From the cell containing the given text, extract its center point as [x, y] coordinate. 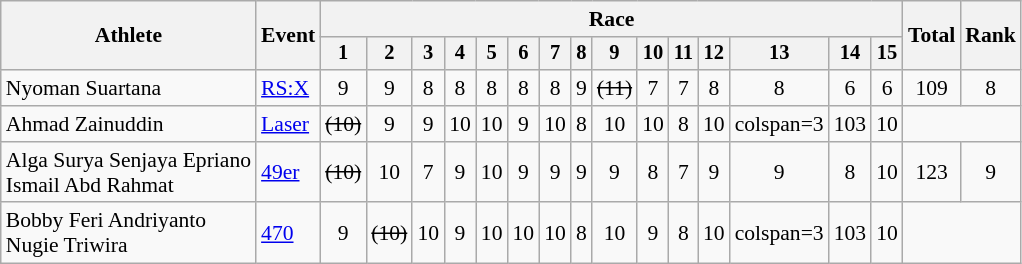
470 [288, 234]
Ahmad Zainuddin [128, 124]
Rank [990, 36]
Nyoman Suartana [128, 88]
109 [932, 88]
Bobby Feri AndriyantoNugie Triwira [128, 234]
Total [932, 36]
Race [612, 19]
11 [684, 54]
5 [492, 54]
4 [460, 54]
Event [288, 36]
Laser [288, 124]
Alga Surya Senjaya EprianoIsmail Abd Rahmat [128, 172]
RS:X [288, 88]
49er [288, 172]
15 [887, 54]
123 [932, 172]
(11) [614, 88]
2 [389, 54]
3 [428, 54]
Athlete [128, 36]
14 [850, 54]
13 [780, 54]
12 [714, 54]
1 [343, 54]
